Search for the cell housing the specified text and yield its [x, y] center coordinate. 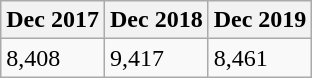
Dec 2019 [260, 20]
8,408 [53, 58]
Dec 2017 [53, 20]
Dec 2018 [156, 20]
9,417 [156, 58]
8,461 [260, 58]
